Extract the [x, y] coordinate from the center of the cell holding the provided text.  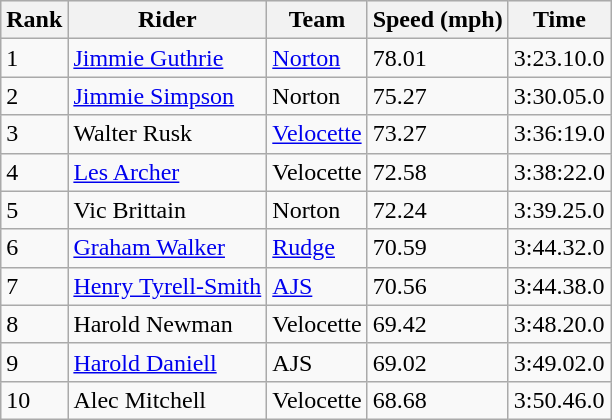
8 [34, 324]
Rudge [317, 248]
9 [34, 362]
Harold Newman [168, 324]
69.02 [438, 362]
3:44.38.0 [559, 286]
Les Archer [168, 172]
Alec Mitchell [168, 400]
75.27 [438, 96]
Speed (mph) [438, 20]
4 [34, 172]
3:48.20.0 [559, 324]
70.56 [438, 286]
Harold Daniell [168, 362]
Henry Tyrell-Smith [168, 286]
Walter Rusk [168, 134]
Team [317, 20]
3:44.32.0 [559, 248]
3:39.25.0 [559, 210]
73.27 [438, 134]
3:50.46.0 [559, 400]
10 [34, 400]
72.24 [438, 210]
Jimmie Simpson [168, 96]
78.01 [438, 58]
68.68 [438, 400]
Vic Brittain [168, 210]
Jimmie Guthrie [168, 58]
72.58 [438, 172]
Time [559, 20]
7 [34, 286]
3:38:22.0 [559, 172]
Rider [168, 20]
3:30.05.0 [559, 96]
3 [34, 134]
2 [34, 96]
6 [34, 248]
Rank [34, 20]
69.42 [438, 324]
1 [34, 58]
70.59 [438, 248]
3:49.02.0 [559, 362]
Graham Walker [168, 248]
3:23.10.0 [559, 58]
5 [34, 210]
3:36:19.0 [559, 134]
